Search for the cell housing the specified text and yield its (x, y) center coordinate. 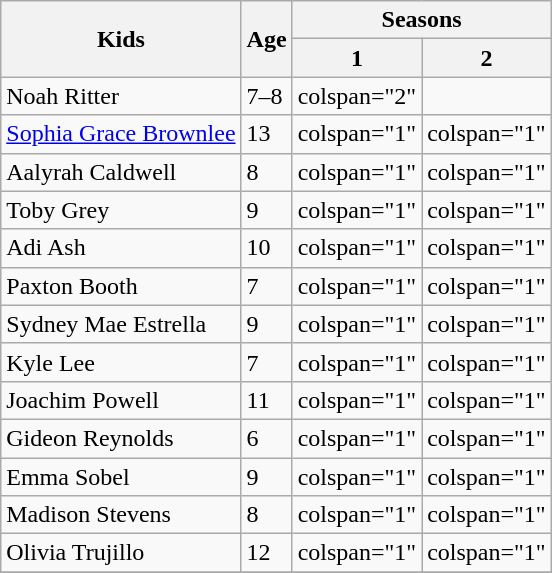
Emma Sobel (121, 477)
Sydney Mae Estrella (121, 324)
Adi Ash (121, 248)
Aalyrah Caldwell (121, 172)
11 (266, 400)
Noah Ritter (121, 96)
13 (266, 134)
Paxton Booth (121, 286)
12 (266, 553)
Sophia Grace Brownlee (121, 134)
Age (266, 39)
Olivia Trujillo (121, 553)
10 (266, 248)
Gideon Reynolds (121, 438)
colspan="2" (357, 96)
6 (266, 438)
1 (357, 58)
Seasons (422, 20)
2 (487, 58)
Madison Stevens (121, 515)
Toby Grey (121, 210)
Joachim Powell (121, 400)
Kids (121, 39)
7–8 (266, 96)
Kyle Lee (121, 362)
